For the text-containing cell, return its midpoint in (x, y) coordinate format. 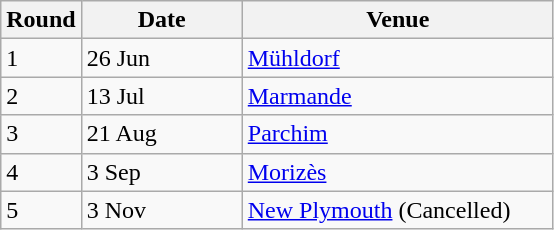
26 Jun (162, 58)
3 Sep (162, 172)
Marmande (398, 96)
13 Jul (162, 96)
New Plymouth (Cancelled) (398, 210)
2 (41, 96)
4 (41, 172)
21 Aug (162, 134)
5 (41, 210)
Venue (398, 20)
Parchim (398, 134)
3 Nov (162, 210)
Date (162, 20)
Round (41, 20)
1 (41, 58)
Mühldorf (398, 58)
3 (41, 134)
Morizès (398, 172)
